Find where the given text appears and provide that cell's center as [x, y] coordinate. 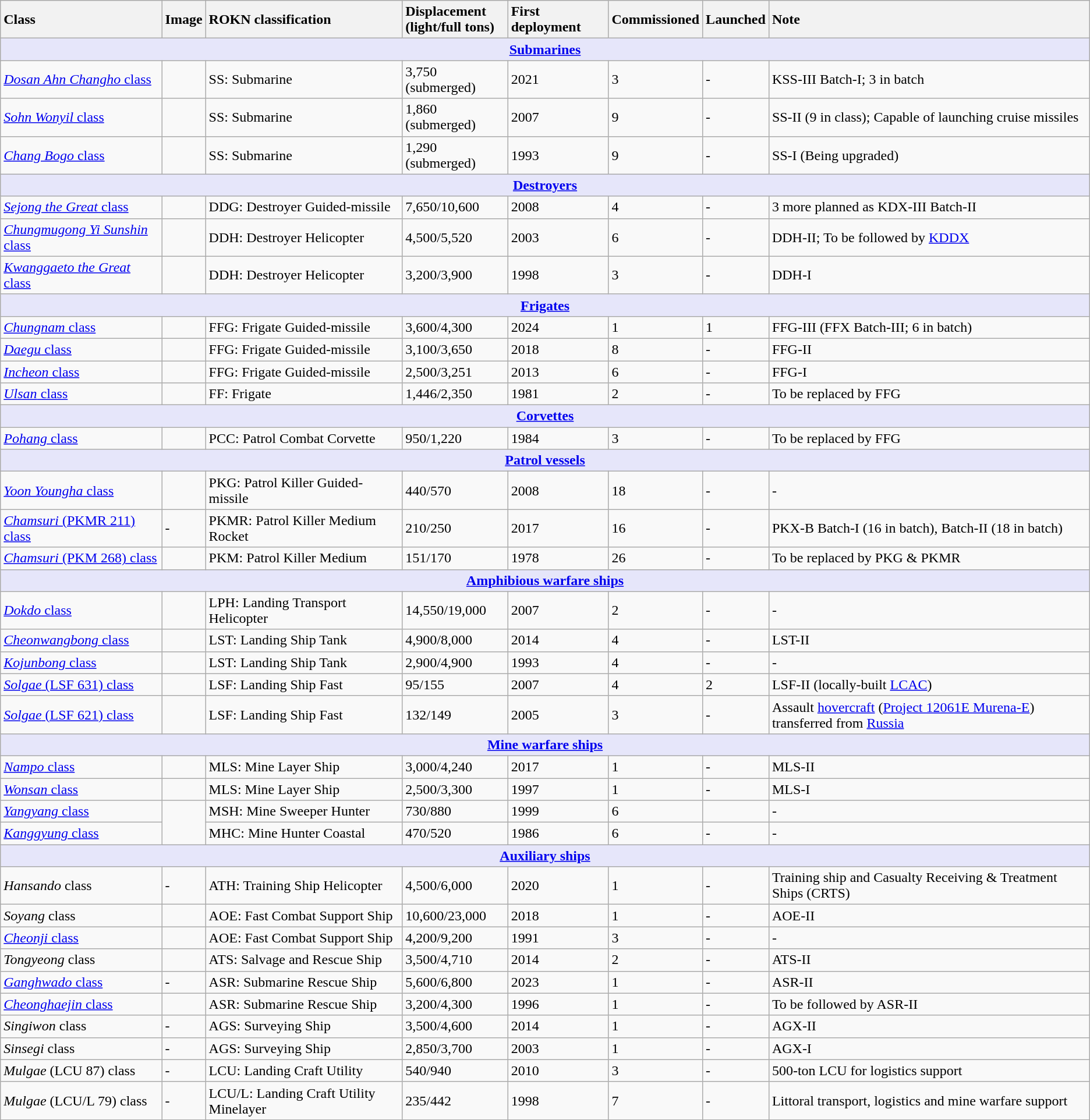
26 [656, 558]
FF: Frigate [304, 394]
Commissioned [656, 20]
2005 [558, 715]
Training ship and Casualty Receiving & Treatment Ships (CRTS) [929, 886]
AGX-II [929, 1026]
3,200/3,900 [455, 275]
ATS: Salvage and Rescue Ship [304, 960]
3,200/4,300 [455, 1004]
Corvettes [545, 416]
1996 [558, 1004]
2021 [558, 79]
Wonsan class [82, 789]
1981 [558, 394]
18 [656, 490]
MSH: Mine Sweeper Hunter [304, 811]
730/880 [455, 811]
Tongyeong class [82, 960]
2,900/4,900 [455, 662]
500-ton LCU for logistics support [929, 1071]
3,750 (submerged) [455, 79]
Soyang class [82, 916]
Chamsuri (PKMR 211) class [82, 529]
2,500/3,251 [455, 372]
Dokdo class [82, 610]
Mulgae (LCU 87) class [82, 1071]
FFG-III (FFX Batch-III; 6 in batch) [929, 327]
1986 [558, 834]
Solgae (LSF 631) class [82, 685]
3 more planned as KDX-III Batch-II [929, 207]
1978 [558, 558]
Displacement(light/full tons) [455, 20]
440/570 [455, 490]
Launched [736, 20]
Sohn Wonyil class [82, 118]
1999 [558, 811]
MLS-II [929, 767]
3,500/4,600 [455, 1026]
AOE-II [929, 916]
Littoral transport, logistics and mine warfare support [929, 1100]
1,446/2,350 [455, 394]
ATH: Training Ship Helicopter [304, 886]
2023 [558, 982]
Chungmugong Yi Sunshin class [82, 238]
PKG: Patrol Killer Guided-missile [304, 490]
Assault hovercraft (Project 12061E Murena-E) transferred from Russia [929, 715]
MLS-I [929, 789]
ATS-II [929, 960]
PKMR: Patrol Killer Medium Rocket [304, 529]
2,500/3,300 [455, 789]
950/1,220 [455, 438]
Incheon class [82, 372]
Frigates [545, 305]
Chungnam class [82, 327]
3,100/3,650 [455, 349]
2010 [558, 1071]
Mulgae (LCU/L 79) class [82, 1100]
LSF-II (locally-built LCAC) [929, 685]
95/155 [455, 685]
4,500/6,000 [455, 886]
Cheonwangbong class [82, 640]
4,900/8,000 [455, 640]
1,860 (submerged) [455, 118]
Daegu class [82, 349]
4,500/5,520 [455, 238]
Kwanggaeto the Great class [82, 275]
470/520 [455, 834]
2020 [558, 886]
Class [82, 20]
ASR-II [929, 982]
Chamsuri (PKM 268) class [82, 558]
Chang Bogo class [82, 155]
Pohang class [82, 438]
3,600/4,300 [455, 327]
7 [656, 1100]
To be replaced by PKG & PKMR [929, 558]
DDH-II; To be followed by KDDX [929, 238]
3,500/4,710 [455, 960]
1991 [558, 938]
Solgae (LSF 621) class [82, 715]
KSS-III Batch-I; 3 in batch [929, 79]
Dosan Ahn Changho class [82, 79]
3,000/4,240 [455, 767]
Kanggyung class [82, 834]
Auxiliary ships [545, 856]
Image [184, 20]
MHC: Mine Hunter Coastal [304, 834]
FFG-I [929, 372]
Kojunbong class [82, 662]
PKM: Patrol Killer Medium [304, 558]
Ulsan class [82, 394]
Cheonji class [82, 938]
FFG-II [929, 349]
Cheonghaejin class [82, 1004]
2,850/3,700 [455, 1048]
LCU/L: Landing Craft Utility Minelayer [304, 1100]
14,550/19,000 [455, 610]
To be followed by ASR-II [929, 1004]
2024 [558, 327]
LST-II [929, 640]
10,600/23,000 [455, 916]
Mine warfare ships [545, 745]
Singiwon class [82, 1026]
PCC: Patrol Combat Corvette [304, 438]
ROKN classification [304, 20]
1,290 (submerged) [455, 155]
Note [929, 20]
1997 [558, 789]
5,600/6,800 [455, 982]
LCU: Landing Craft Utility [304, 1071]
Yoon Youngha class [82, 490]
210/250 [455, 529]
235/442 [455, 1100]
Destroyers [545, 185]
132/149 [455, 715]
Amphibious warfare ships [545, 580]
Ganghwado class [82, 982]
4,200/9,200 [455, 938]
1984 [558, 438]
Submarines [545, 49]
SS-I (Being upgraded) [929, 155]
Sejong the Great class [82, 207]
7,650/10,600 [455, 207]
Sinsegi class [82, 1048]
151/170 [455, 558]
SS-II (9 in class); Capable of launching cruise missiles [929, 118]
PKX-B Batch-I (16 in batch), Batch-II (18 in batch) [929, 529]
Nampo class [82, 767]
Hansando class [82, 886]
8 [656, 349]
16 [656, 529]
DDG: Destroyer Guided-missile [304, 207]
540/940 [455, 1071]
DDH-I [929, 275]
LPH: Landing Transport Helicopter [304, 610]
Patrol vessels [545, 460]
Yangyang class [82, 811]
2013 [558, 372]
First deployment [558, 20]
AGX-I [929, 1048]
